Scan for the cell matching the given text and deliver its [X, Y] coordinate at center. 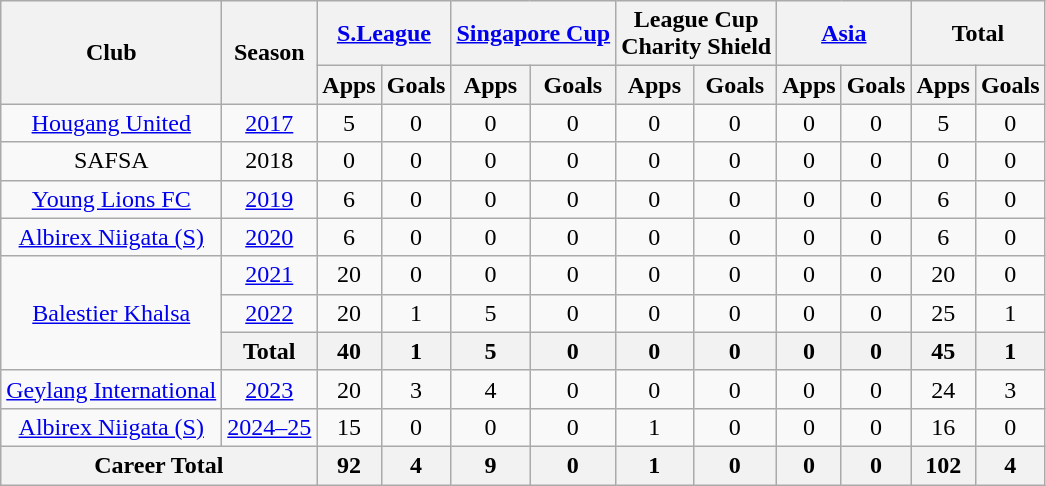
102 [943, 465]
S.League [384, 34]
Club [112, 52]
Hougang United [112, 123]
Asia [844, 34]
25 [943, 313]
League Cup Charity Shield [696, 34]
Singapore Cup [534, 34]
Balestier Khalsa [112, 313]
16 [943, 427]
Season [270, 52]
SAFSA [112, 161]
2019 [270, 199]
24 [943, 389]
2018 [270, 161]
2024–25 [270, 427]
Young Lions FC [112, 199]
2017 [270, 123]
92 [349, 465]
2022 [270, 313]
2021 [270, 275]
Geylang International [112, 389]
2020 [270, 237]
40 [349, 351]
Career Total [159, 465]
2023 [270, 389]
9 [490, 465]
45 [943, 351]
15 [349, 427]
